Detect which cell encompasses the target text, then output its (x, y) center coordinate. 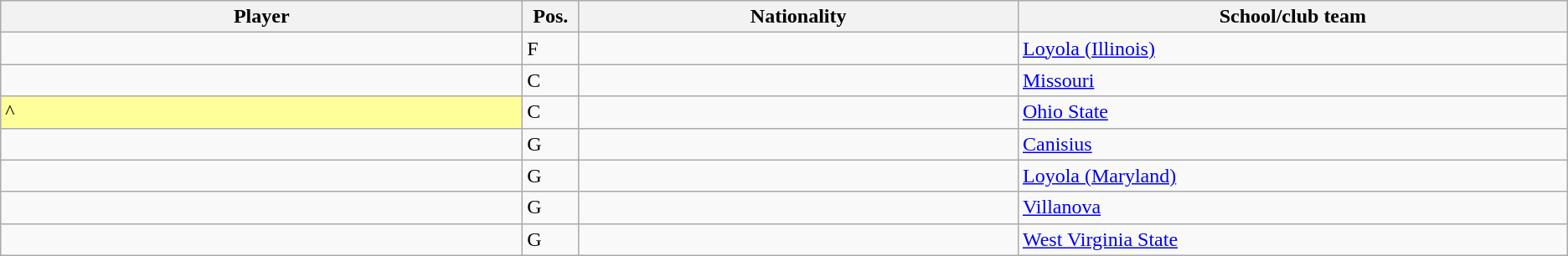
Pos. (551, 17)
Nationality (799, 17)
Villanova (1292, 207)
^ (261, 112)
Loyola (Maryland) (1292, 176)
Player (261, 17)
Loyola (Illinois) (1292, 49)
Ohio State (1292, 112)
West Virginia State (1292, 239)
Canisius (1292, 144)
Missouri (1292, 80)
School/club team (1292, 17)
F (551, 49)
